Capture the cell that displays the provided text and extract its (x, y) central coordinate. 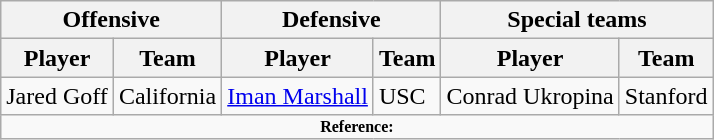
Reference: (357, 127)
Stanford (666, 96)
Jared Goff (58, 96)
California (167, 96)
Defensive (332, 20)
Special teams (577, 20)
Iman Marshall (298, 96)
Conrad Ukropina (530, 96)
Offensive (112, 20)
USC (407, 96)
